Determine the [x, y] coordinate at the center of the cell enclosing the given text.  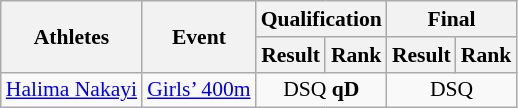
Qualification [322, 19]
Final [452, 19]
DSQ [452, 90]
Athletes [72, 36]
Event [198, 36]
Girls’ 400m [198, 90]
DSQ qD [322, 90]
Halima Nakayi [72, 90]
